Return [X, Y] of the center of cell containing provided text 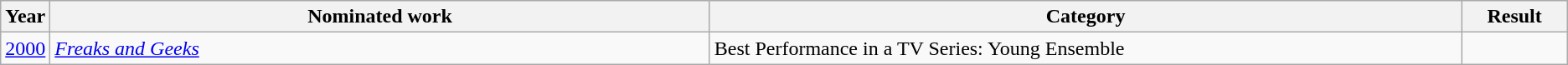
Freaks and Geeks [380, 48]
Result [1514, 17]
Year [25, 17]
Nominated work [380, 17]
Category [1086, 17]
Best Performance in a TV Series: Young Ensemble [1086, 48]
2000 [25, 48]
